Capture the cell that displays the provided text and extract its (X, Y) central coordinate. 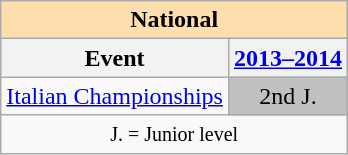
2013–2014 (288, 58)
J. = Junior level (174, 134)
2nd J. (288, 96)
National (174, 20)
Italian Championships (115, 96)
Event (115, 58)
